Detect which cell encompasses the target text, then output its [x, y] center coordinate. 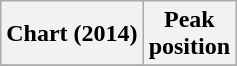
Peakposition [189, 34]
Chart (2014) [72, 34]
